From the cell containing the given text, extract its center point as [X, Y] coordinate. 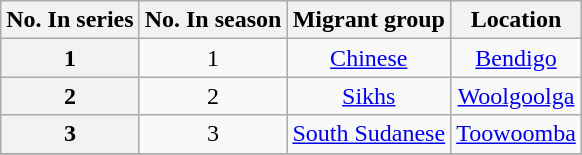
Migrant group [369, 20]
Sikhs [369, 96]
Location [516, 20]
Bendigo [516, 58]
Toowoomba [516, 134]
No. In season [213, 20]
Chinese [369, 58]
South Sudanese [369, 134]
No. In series [70, 20]
Woolgoolga [516, 96]
